Locate the cell with the specified text and output its (x, y) center coordinate. 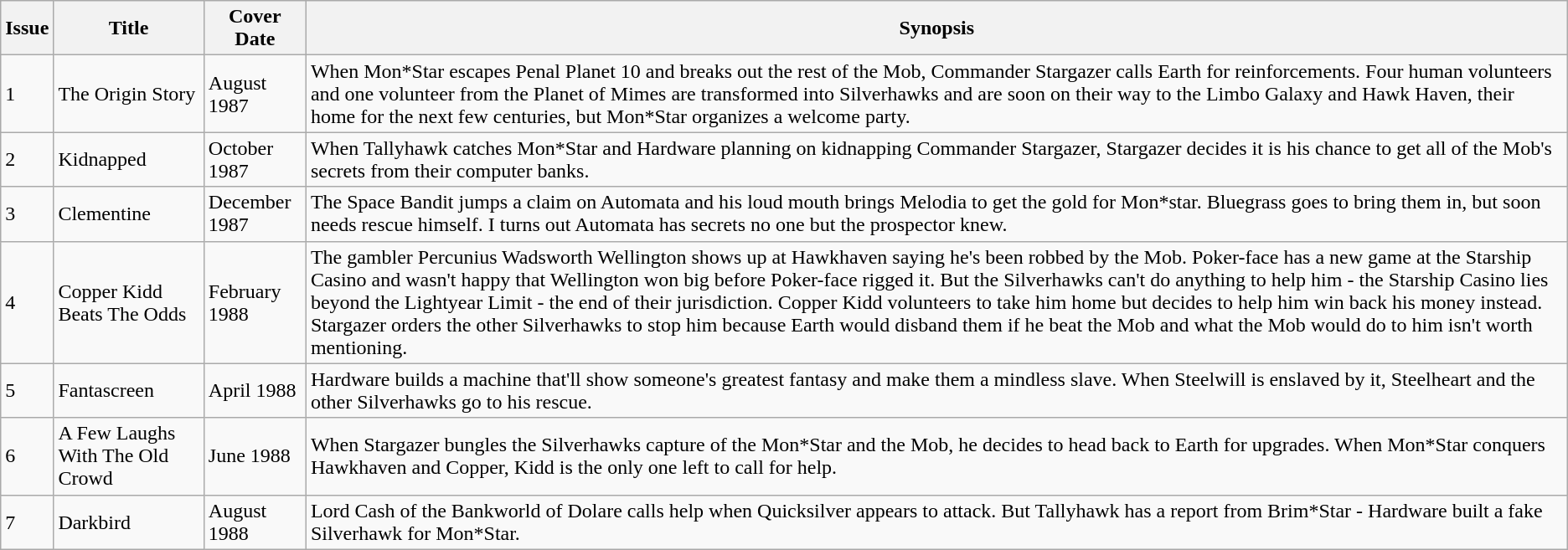
The Origin Story (129, 94)
August 1987 (255, 94)
4 (27, 302)
Synopsis (936, 28)
1 (27, 94)
6 (27, 456)
December 1987 (255, 214)
August 1988 (255, 522)
Clementine (129, 214)
Title (129, 28)
A Few Laughs With The Old Crowd (129, 456)
February 1988 (255, 302)
Fantascreen (129, 390)
Copper Kidd Beats The Odds (129, 302)
5 (27, 390)
June 1988 (255, 456)
Kidnapped (129, 159)
Issue (27, 28)
Darkbird (129, 522)
7 (27, 522)
2 (27, 159)
April 1988 (255, 390)
Cover Date (255, 28)
October 1987 (255, 159)
3 (27, 214)
